Capture the cell that displays the provided text and extract its [x, y] central coordinate. 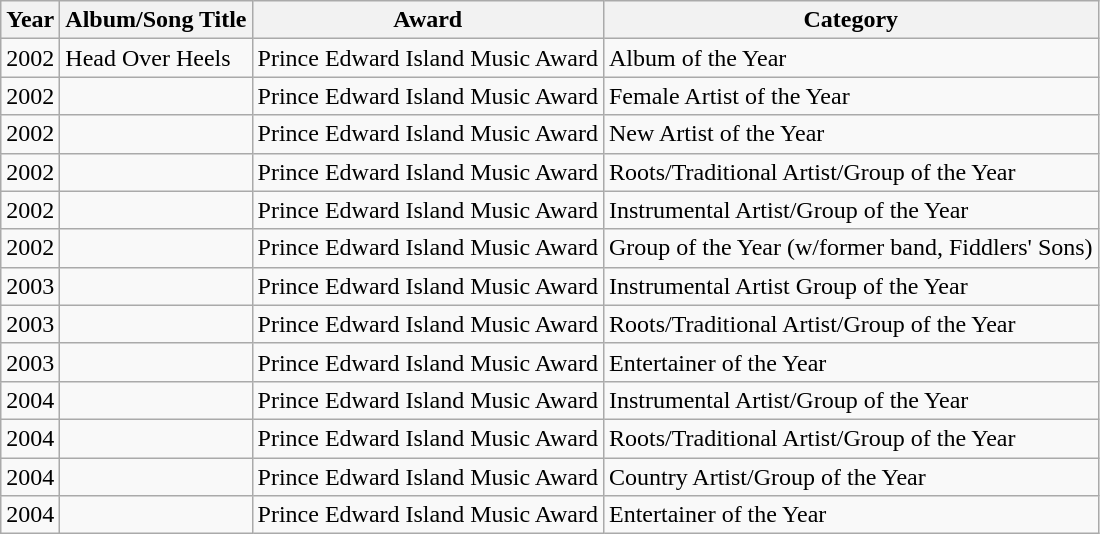
Album/Song Title [156, 20]
Head Over Heels [156, 58]
Instrumental Artist Group of the Year [850, 286]
Award [428, 20]
Category [850, 20]
Group of the Year (w/former band, Fiddlers' Sons) [850, 248]
Album of the Year [850, 58]
New Artist of the Year [850, 134]
Country Artist/Group of the Year [850, 477]
Year [30, 20]
Female Artist of the Year [850, 96]
